From the cell containing the given text, extract its center point as (x, y) coordinate. 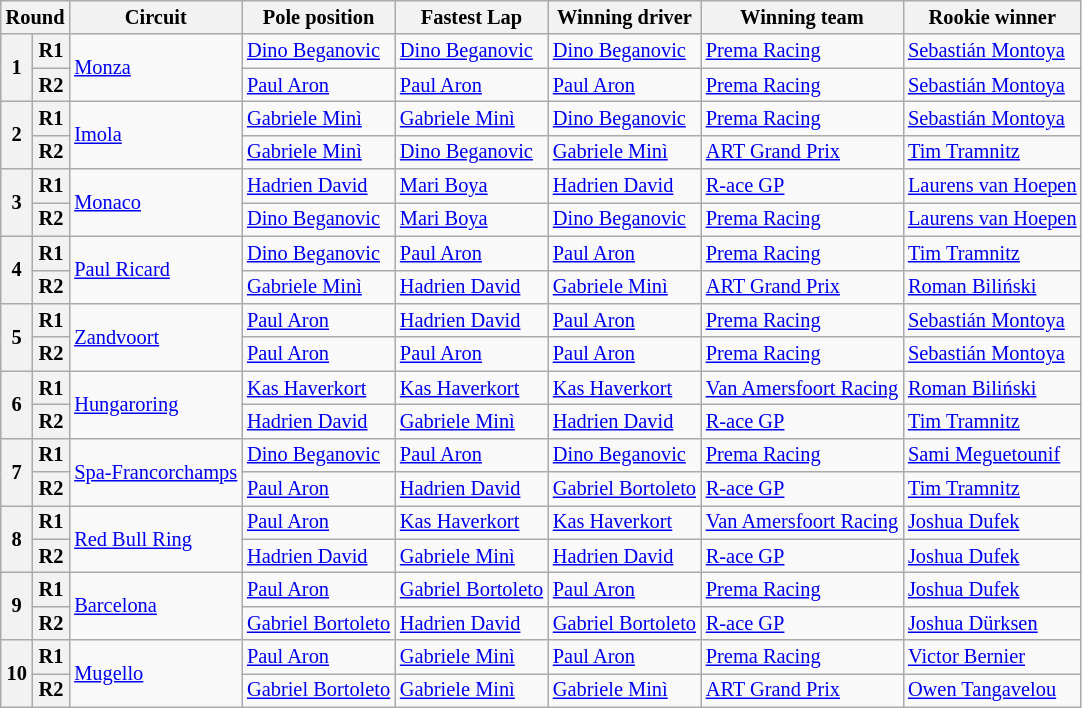
1 (17, 68)
Monza (156, 68)
Pole position (318, 17)
Sami Meguetounif (992, 455)
5 (17, 336)
3 (17, 202)
10 (17, 674)
Owen Tangavelou (992, 690)
Monaco (156, 202)
Spa-Francorchamps (156, 472)
Barcelona (156, 606)
Paul Ricard (156, 270)
Imola (156, 134)
Round (36, 17)
Winning driver (624, 17)
2 (17, 134)
4 (17, 270)
Fastest Lap (472, 17)
Winning team (802, 17)
9 (17, 606)
7 (17, 472)
Circuit (156, 17)
Rookie winner (992, 17)
Mugello (156, 674)
Victor Bernier (992, 657)
6 (17, 404)
8 (17, 538)
Zandvoort (156, 336)
Red Bull Ring (156, 538)
Joshua Dürksen (992, 623)
Hungaroring (156, 404)
